Locate the cell with the specified text and output its (x, y) center coordinate. 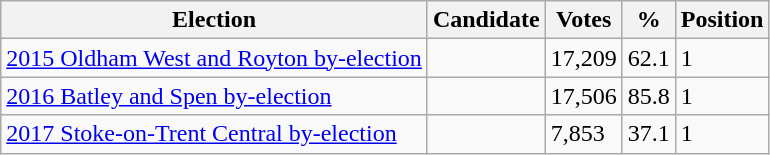
7,853 (584, 134)
Candidate (486, 20)
Votes (584, 20)
37.1 (648, 134)
2015 Oldham West and Royton by-election (214, 58)
62.1 (648, 58)
2016 Batley and Spen by-election (214, 96)
% (648, 20)
Position (722, 20)
2017 Stoke-on-Trent Central by-election (214, 134)
85.8 (648, 96)
17,506 (584, 96)
Election (214, 20)
17,209 (584, 58)
